Pinpoint the cell where the given text exists, returning its (X, Y) midpoint coordinate. 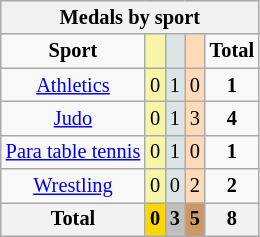
4 (232, 118)
8 (232, 219)
Wrestling (73, 186)
Para table tennis (73, 152)
5 (195, 219)
Sport (73, 51)
Medals by sport (130, 17)
Judo (73, 118)
Athletics (73, 85)
